For the text-containing cell, return its midpoint in [x, y] coordinate format. 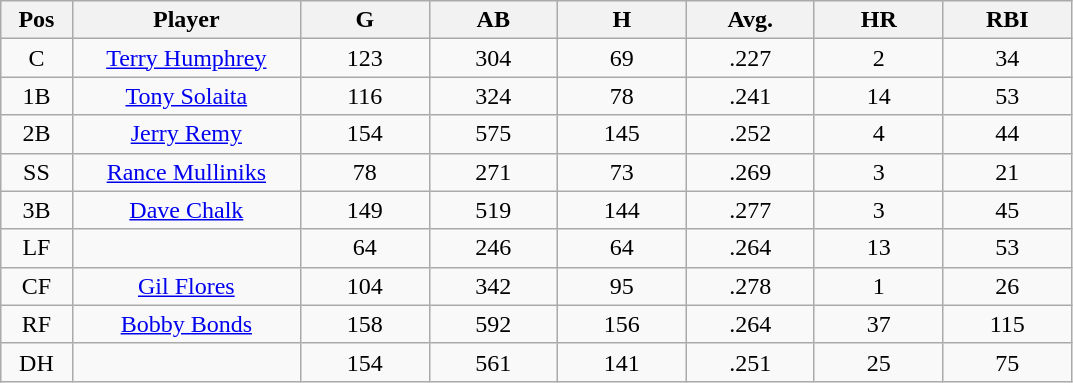
246 [493, 248]
DH [36, 362]
Jerry Remy [186, 134]
342 [493, 286]
.252 [750, 134]
Dave Chalk [186, 210]
73 [622, 172]
.269 [750, 172]
.241 [750, 96]
Pos [36, 20]
156 [622, 324]
2 [878, 58]
.277 [750, 210]
LF [36, 248]
Player [186, 20]
14 [878, 96]
123 [365, 58]
.251 [750, 362]
Gil Flores [186, 286]
.227 [750, 58]
324 [493, 96]
95 [622, 286]
561 [493, 362]
304 [493, 58]
Terry Humphrey [186, 58]
Rance Mulliniks [186, 172]
575 [493, 134]
115 [1008, 324]
RF [36, 324]
C [36, 58]
26 [1008, 286]
271 [493, 172]
13 [878, 248]
69 [622, 58]
45 [1008, 210]
3B [36, 210]
1 [878, 286]
RBI [1008, 20]
1B [36, 96]
CF [36, 286]
Bobby Bonds [186, 324]
SS [36, 172]
149 [365, 210]
144 [622, 210]
H [622, 20]
519 [493, 210]
104 [365, 286]
116 [365, 96]
25 [878, 362]
34 [1008, 58]
G [365, 20]
HR [878, 20]
21 [1008, 172]
75 [1008, 362]
145 [622, 134]
4 [878, 134]
158 [365, 324]
Avg. [750, 20]
AB [493, 20]
141 [622, 362]
Tony Solaita [186, 96]
.278 [750, 286]
592 [493, 324]
2B [36, 134]
37 [878, 324]
44 [1008, 134]
